Capture the cell that displays the provided text and extract its (X, Y) central coordinate. 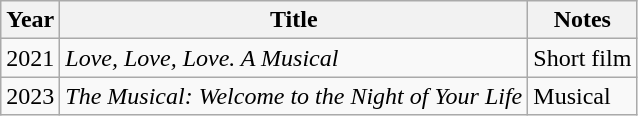
2021 (30, 58)
Notes (582, 20)
Short film (582, 58)
Love, Love, Love. A Musical (294, 58)
Title (294, 20)
2023 (30, 96)
Year (30, 20)
Musical (582, 96)
The Musical: Welcome to the Night of Your Life (294, 96)
